Return (X, Y) of the center of cell containing provided text 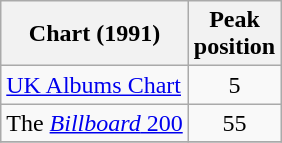
5 (234, 85)
Chart (1991) (95, 34)
Peakposition (234, 34)
The Billboard 200 (95, 123)
UK Albums Chart (95, 85)
55 (234, 123)
